Locate the cell with the specified text and output its (x, y) center coordinate. 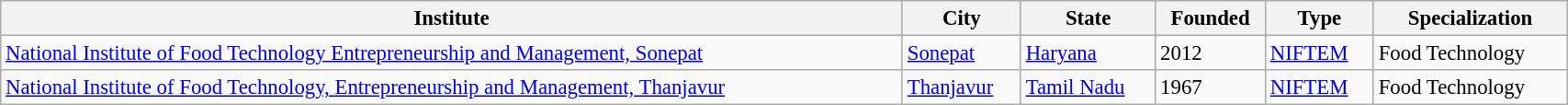
Founded (1211, 18)
Specialization (1470, 18)
City (961, 18)
Sonepat (961, 53)
1967 (1211, 87)
National Institute of Food Technology, Entrepreneurship and Management, Thanjavur (452, 87)
Thanjavur (961, 87)
Institute (452, 18)
National Institute of Food Technology Entrepreneurship and Management, Sonepat (452, 53)
Tamil Nadu (1088, 87)
2012 (1211, 53)
Haryana (1088, 53)
Type (1319, 18)
State (1088, 18)
